Find where the given text appears and provide that cell's center as [X, Y] coordinate. 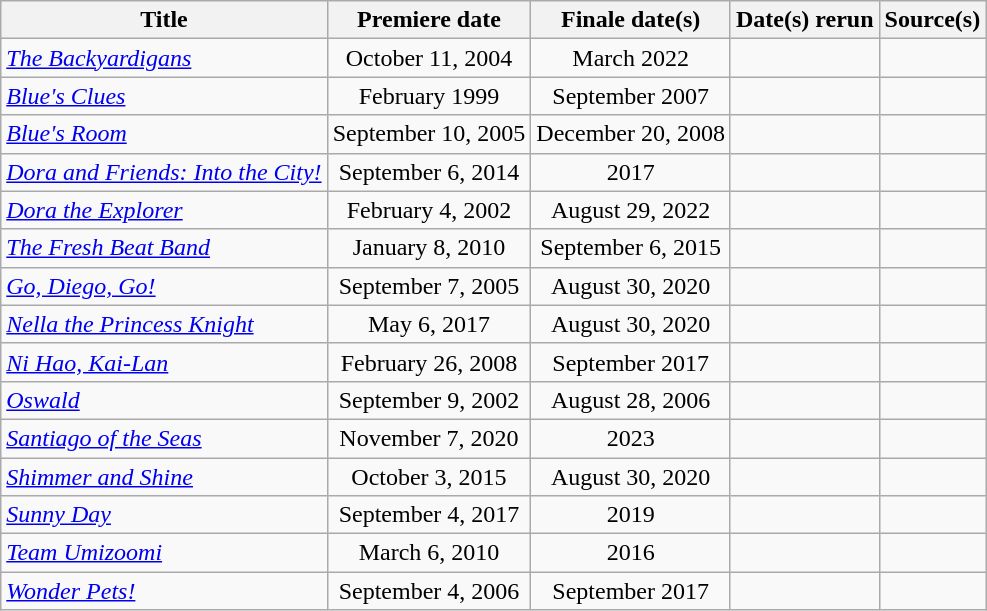
February 4, 2002 [429, 210]
December 20, 2008 [631, 134]
September 6, 2014 [429, 172]
2016 [631, 553]
The Backyardigans [164, 58]
August 29, 2022 [631, 210]
Santiago of the Seas [164, 438]
Oswald [164, 400]
2023 [631, 438]
September 7, 2005 [429, 286]
Blue's Room [164, 134]
September 10, 2005 [429, 134]
November 7, 2020 [429, 438]
Nella the Princess Knight [164, 324]
Date(s) rerun [804, 20]
March 6, 2010 [429, 553]
The Fresh Beat Band [164, 248]
Sunny Day [164, 515]
August 28, 2006 [631, 400]
Ni Hao, Kai-Lan [164, 362]
September 9, 2002 [429, 400]
January 8, 2010 [429, 248]
October 11, 2004 [429, 58]
February 26, 2008 [429, 362]
Title [164, 20]
September 4, 2006 [429, 591]
February 1999 [429, 96]
Go, Diego, Go! [164, 286]
Wonder Pets! [164, 591]
Source(s) [932, 20]
September 2007 [631, 96]
March 2022 [631, 58]
Premiere date [429, 20]
Blue's Clues [164, 96]
September 6, 2015 [631, 248]
Dora the Explorer [164, 210]
2017 [631, 172]
Shimmer and Shine [164, 477]
September 4, 2017 [429, 515]
2019 [631, 515]
Dora and Friends: Into the City! [164, 172]
Finale date(s) [631, 20]
October 3, 2015 [429, 477]
Team Umizoomi [164, 553]
May 6, 2017 [429, 324]
